From the cell containing the given text, extract its center point as [x, y] coordinate. 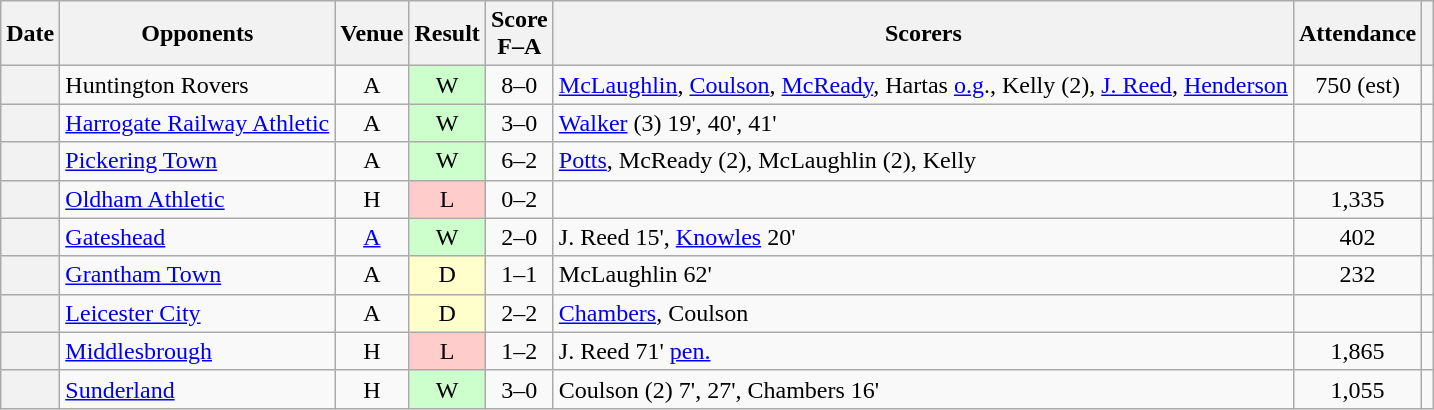
J. Reed 71' pen. [923, 351]
6–2 [519, 161]
0–2 [519, 199]
Venue [372, 34]
Date [30, 34]
2–2 [519, 313]
Potts, McReady (2), McLaughlin (2), Kelly [923, 161]
Oldham Athletic [198, 199]
232 [1357, 275]
Sunderland [198, 389]
McLaughlin, Coulson, McReady, Hartas o.g., Kelly (2), J. Reed, Henderson [923, 85]
8–0 [519, 85]
Gateshead [198, 237]
750 (est) [1357, 85]
ScoreF–A [519, 34]
Opponents [198, 34]
Coulson (2) 7', 27', Chambers 16' [923, 389]
Grantham Town [198, 275]
Attendance [1357, 34]
McLaughlin 62' [923, 275]
J. Reed 15', Knowles 20' [923, 237]
1–1 [519, 275]
Walker (3) 19', 40', 41' [923, 123]
2–0 [519, 237]
1,865 [1357, 351]
1–2 [519, 351]
Pickering Town [198, 161]
Leicester City [198, 313]
Scorers [923, 34]
Middlesbrough [198, 351]
402 [1357, 237]
1,335 [1357, 199]
Huntington Rovers [198, 85]
Chambers, Coulson [923, 313]
Result [447, 34]
Harrogate Railway Athletic [198, 123]
1,055 [1357, 389]
